For the text-containing cell, return its midpoint in [X, Y] coordinate format. 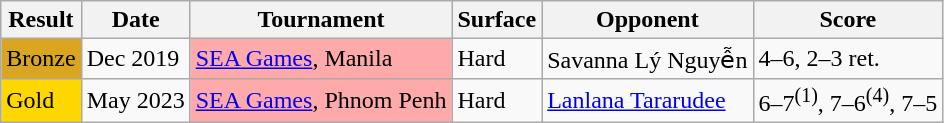
SEA Games, Manila [321, 59]
May 2023 [136, 100]
Savanna Lý Nguyễn [648, 59]
Score [848, 20]
Dec 2019 [136, 59]
Date [136, 20]
6–7(1), 7–6(4), 7–5 [848, 100]
4–6, 2–3 ret. [848, 59]
Tournament [321, 20]
Lanlana Tararudee [648, 100]
Surface [497, 20]
Opponent [648, 20]
Result [41, 20]
Gold [41, 100]
Bronze [41, 59]
SEA Games, Phnom Penh [321, 100]
